Locate the cell with the specified text and output its [x, y] center coordinate. 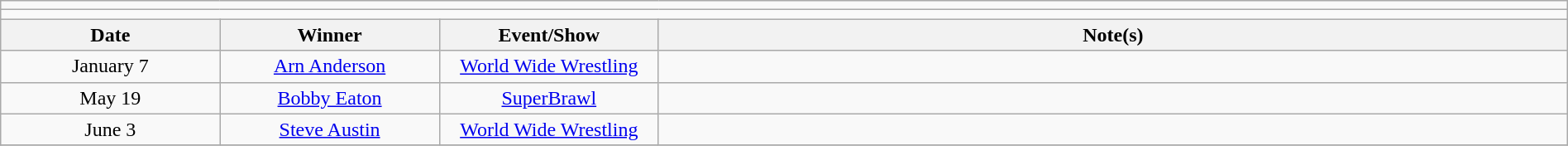
June 3 [111, 129]
Bobby Eaton [329, 98]
Date [111, 35]
Event/Show [549, 35]
SuperBrawl [549, 98]
May 19 [111, 98]
Steve Austin [329, 129]
January 7 [111, 66]
Note(s) [1113, 35]
Winner [329, 35]
Arn Anderson [329, 66]
